Pinpoint the cell where the given text exists, returning its (x, y) midpoint coordinate. 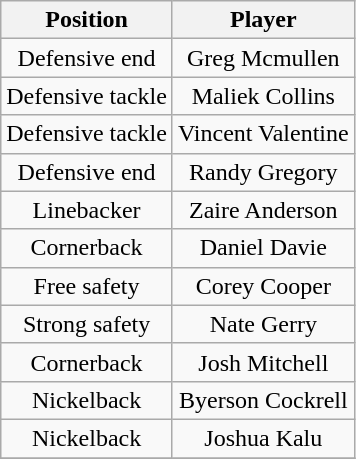
Josh Mitchell (263, 362)
Zaire Anderson (263, 210)
Corey Cooper (263, 286)
Free safety (87, 286)
Greg Mcmullen (263, 58)
Joshua Kalu (263, 438)
Byerson Cockrell (263, 400)
Player (263, 20)
Position (87, 20)
Vincent Valentine (263, 134)
Randy Gregory (263, 172)
Daniel Davie (263, 248)
Maliek Collins (263, 96)
Linebacker (87, 210)
Nate Gerry (263, 324)
Strong safety (87, 324)
